For the text-containing cell, return its midpoint in [X, Y] coordinate format. 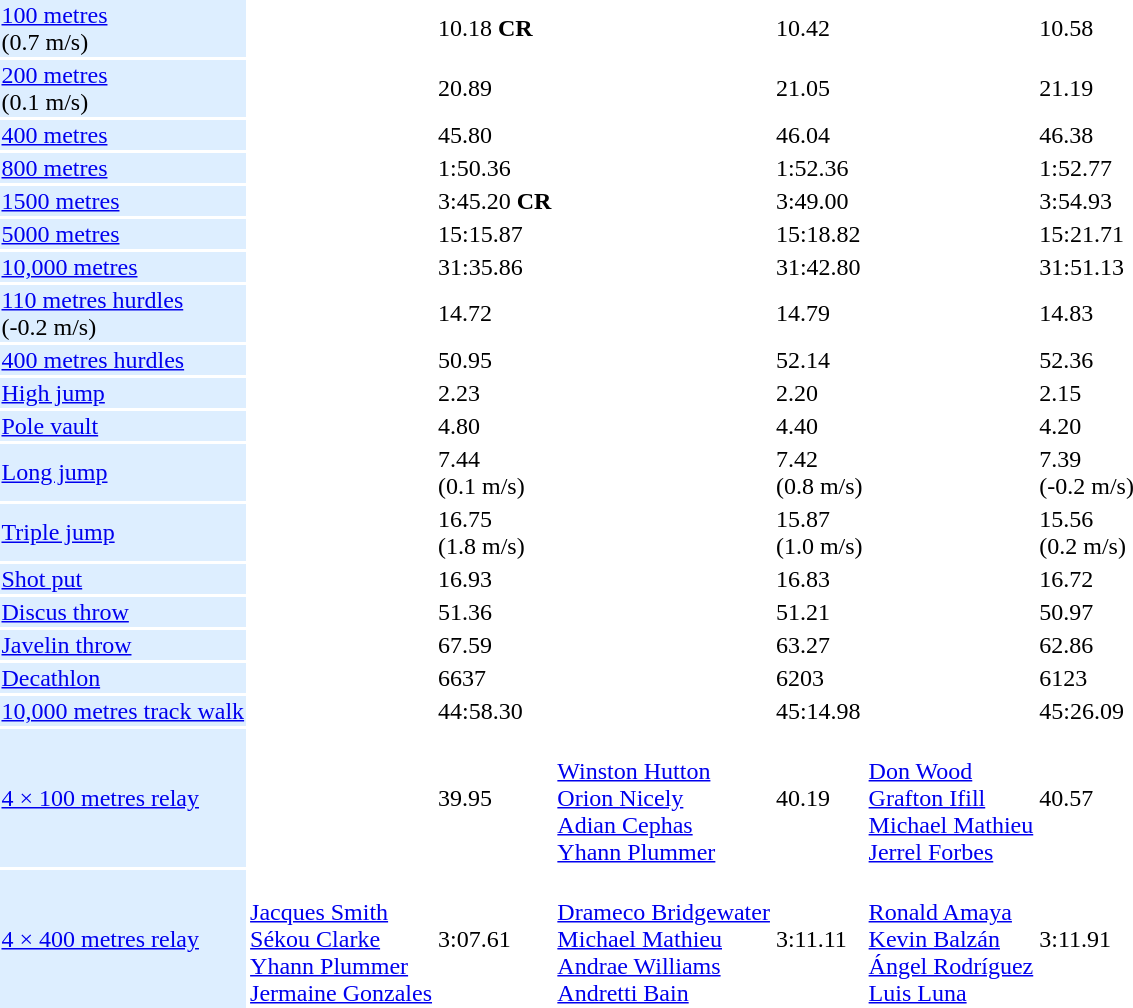
7.44 (0.1 m/s) [495, 472]
3:49.00 [819, 201]
100 metres (0.7 m/s) [123, 28]
3:07.61 [495, 939]
Discus throw [123, 612]
1500 metres [123, 201]
15.87 (1.0 m/s) [819, 532]
10.18 CR [495, 28]
2.23 [495, 393]
67.59 [495, 645]
40.19 [819, 798]
2.20 [819, 393]
10.42 [819, 28]
45.80 [495, 135]
Triple jump [123, 532]
20.89 [495, 88]
Jacques Smith Sékou Clarke Yhann Plummer Jermaine Gonzales [342, 939]
Don Wood Grafton Ifill Michael Mathieu Jerrel Forbes [951, 798]
110 metres hurdles (-0.2 m/s) [123, 314]
Javelin throw [123, 645]
46.04 [819, 135]
400 metres [123, 135]
51.36 [495, 612]
Pole vault [123, 426]
7.42 (0.8 m/s) [819, 472]
Shot put [123, 579]
39.95 [495, 798]
16.83 [819, 579]
200 metres (0.1 m/s) [123, 88]
High jump [123, 393]
10,000 metres [123, 267]
6203 [819, 678]
4.80 [495, 426]
15:15.87 [495, 234]
63.27 [819, 645]
14.72 [495, 314]
4 × 400 metres relay [123, 939]
16.75 (1.8 m/s) [495, 532]
3:11.11 [819, 939]
Ronald Amaya Kevin Balzán Ángel Rodríguez Luis Luna [951, 939]
4.40 [819, 426]
51.21 [819, 612]
16.93 [495, 579]
52.14 [819, 360]
6637 [495, 678]
4 × 100 metres relay [123, 798]
44:58.30 [495, 711]
Long jump [123, 472]
45:14.98 [819, 711]
1:52.36 [819, 168]
3:45.20 CR [495, 201]
5000 metres [123, 234]
Drameco Bridgewater Michael Mathieu Andrae Williams Andretti Bain [664, 939]
400 metres hurdles [123, 360]
1:50.36 [495, 168]
31:42.80 [819, 267]
21.05 [819, 88]
800 metres [123, 168]
15:18.82 [819, 234]
14.79 [819, 314]
Winston Hutton Orion Nicely Adian Cephas Yhann Plummer [664, 798]
Decathlon [123, 678]
10,000 metres track walk [123, 711]
31:35.86 [495, 267]
50.95 [495, 360]
